Identify which cell holds the provided text, then report its [x, y] central coordinate. 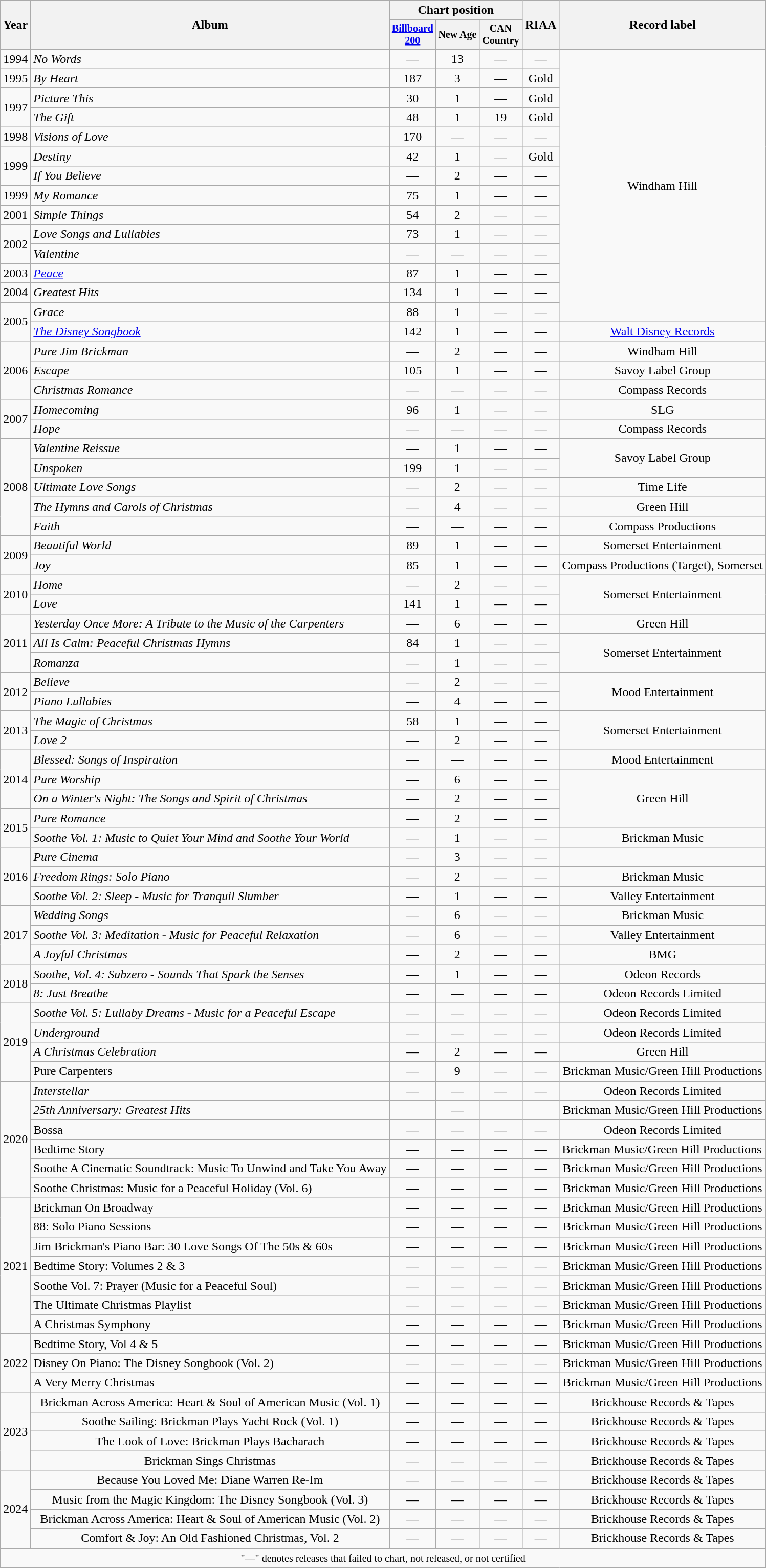
Greatest Hits [210, 293]
2016 [15, 877]
New Age [457, 35]
134 [412, 293]
89 [412, 546]
Love 2 [210, 740]
Pure Jim Brickman [210, 351]
1994 [15, 59]
30 [412, 98]
Comfort & Joy: An Old Fashioned Christmas, Vol. 2 [210, 1538]
The Ultimate Christmas Playlist [210, 1305]
1997 [15, 107]
SLG [663, 409]
On a Winter's Night: The Songs and Spirit of Christmas [210, 799]
Time Life [663, 487]
Odeon Records [663, 974]
Pure Carpenters [210, 1071]
2009 [15, 555]
Wedding Songs [210, 915]
73 [412, 234]
Record label [663, 25]
25th Anniversary: Greatest Hits [210, 1110]
Pure Worship [210, 779]
170 [412, 137]
Home [210, 585]
2017 [15, 935]
Peace [210, 273]
Soothe Vol. 2: Sleep - Music for Tranquil Slumber [210, 896]
142 [412, 331]
Simple Things [210, 215]
CAN Country [500, 35]
88: Solo Piano Sessions [210, 1227]
Because You Loved Me: Diane Warren Re-Im [210, 1480]
Love Songs and Lullabies [210, 234]
199 [412, 468]
2013 [15, 730]
Walt Disney Records [663, 331]
Bedtime Story, Vol 4 & 5 [210, 1343]
Faith [210, 526]
Blessed: Songs of Inspiration [210, 760]
Freedom Rings: Solo Piano [210, 877]
88 [412, 312]
2011 [15, 643]
48 [412, 117]
2015 [15, 828]
141 [412, 604]
Romanza [210, 662]
Soothe Vol. 3: Meditation - Music for Peaceful Relaxation [210, 935]
Brickman Sings Christmas [210, 1461]
The Disney Songbook [210, 331]
84 [412, 643]
BMG [663, 954]
Brickman Across America: Heart & Soul of American Music (Vol. 1) [210, 1402]
42 [412, 156]
Underground [210, 1032]
2004 [15, 293]
"—" denotes releases that failed to chart, not released, or not certified [383, 1558]
The Look of Love: Brickman Plays Bacharach [210, 1441]
Soothe Vol. 5: Lullaby Dreams - Music for a Peaceful Escape [210, 1013]
Unspoken [210, 468]
By Heart [210, 78]
2024 [15, 1509]
If You Believe [210, 176]
8: Just Breathe [210, 993]
My Romance [210, 195]
Picture This [210, 98]
Bedtime Story: Volumes 2 & 3 [210, 1266]
Hope [210, 429]
2005 [15, 322]
2007 [15, 419]
2020 [15, 1139]
58 [412, 721]
2023 [15, 1431]
Disney On Piano: The Disney Songbook (Vol. 2) [210, 1363]
Escape [210, 370]
87 [412, 273]
Interstellar [210, 1091]
2006 [15, 370]
Pure Romance [210, 818]
2018 [15, 983]
2012 [15, 691]
2010 [15, 594]
19 [500, 117]
2014 [15, 779]
2001 [15, 215]
Destiny [210, 156]
Joy [210, 565]
75 [412, 195]
Yesterday Once More: A Tribute to the Music of the Carpenters [210, 623]
96 [412, 409]
Soothe Vol. 7: Prayer (Music for a Peaceful Soul) [210, 1285]
The Hymns and Carols of Christmas [210, 507]
Bedtime Story [210, 1149]
2021 [15, 1266]
Year [15, 25]
Valentine [210, 254]
54 [412, 215]
Bossa [210, 1130]
A Very Merry Christmas [210, 1383]
The Magic of Christmas [210, 721]
Brickman On Broadway [210, 1207]
85 [412, 565]
Visions of Love [210, 137]
A Christmas Symphony [210, 1324]
2002 [15, 244]
9 [457, 1071]
105 [412, 370]
A Christmas Celebration [210, 1051]
Brickman Across America: Heart & Soul of American Music (Vol. 2) [210, 1519]
Believe [210, 682]
Music from the Magic Kingdom: The Disney Songbook (Vol. 3) [210, 1499]
Chart position [455, 10]
Compass Productions [663, 526]
Grace [210, 312]
Compass Productions (Target), Somerset [663, 565]
Jim Brickman's Piano Bar: 30 Love Songs Of The 50s & 60s [210, 1246]
Soothe A Cinematic Soundtrack: Music To Unwind and Take You Away [210, 1169]
RIAA [541, 25]
2022 [15, 1363]
Valentine Reissue [210, 449]
The Gift [210, 117]
Billboard 200 [412, 35]
1995 [15, 78]
A Joyful Christmas [210, 954]
2019 [15, 1042]
Soothe Christmas: Music for a Peaceful Holiday (Vol. 6) [210, 1188]
All Is Calm: Peaceful Christmas Hymns [210, 643]
2008 [15, 487]
Soothe Sailing: Brickman Plays Yacht Rock (Vol. 1) [210, 1422]
Christmas Romance [210, 390]
13 [457, 59]
2003 [15, 273]
Piano Lullabies [210, 701]
187 [412, 78]
Ultimate Love Songs [210, 487]
Soothe, Vol. 4: Subzero - Sounds That Spark the Senses [210, 974]
Love [210, 604]
Album [210, 25]
No Words [210, 59]
Soothe Vol. 1: Music to Quiet Your Mind and Soothe Your World [210, 838]
1998 [15, 137]
Beautiful World [210, 546]
Pure Cinema [210, 857]
Homecoming [210, 409]
